Capture the cell that displays the provided text and extract its [x, y] central coordinate. 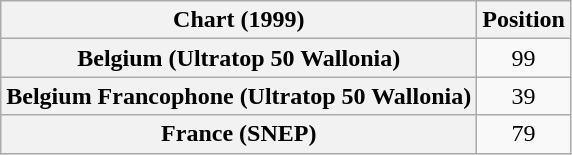
France (SNEP) [239, 134]
39 [524, 96]
Chart (1999) [239, 20]
79 [524, 134]
99 [524, 58]
Position [524, 20]
Belgium Francophone (Ultratop 50 Wallonia) [239, 96]
Belgium (Ultratop 50 Wallonia) [239, 58]
